Scan for the cell matching the given text and deliver its [X, Y] coordinate at center. 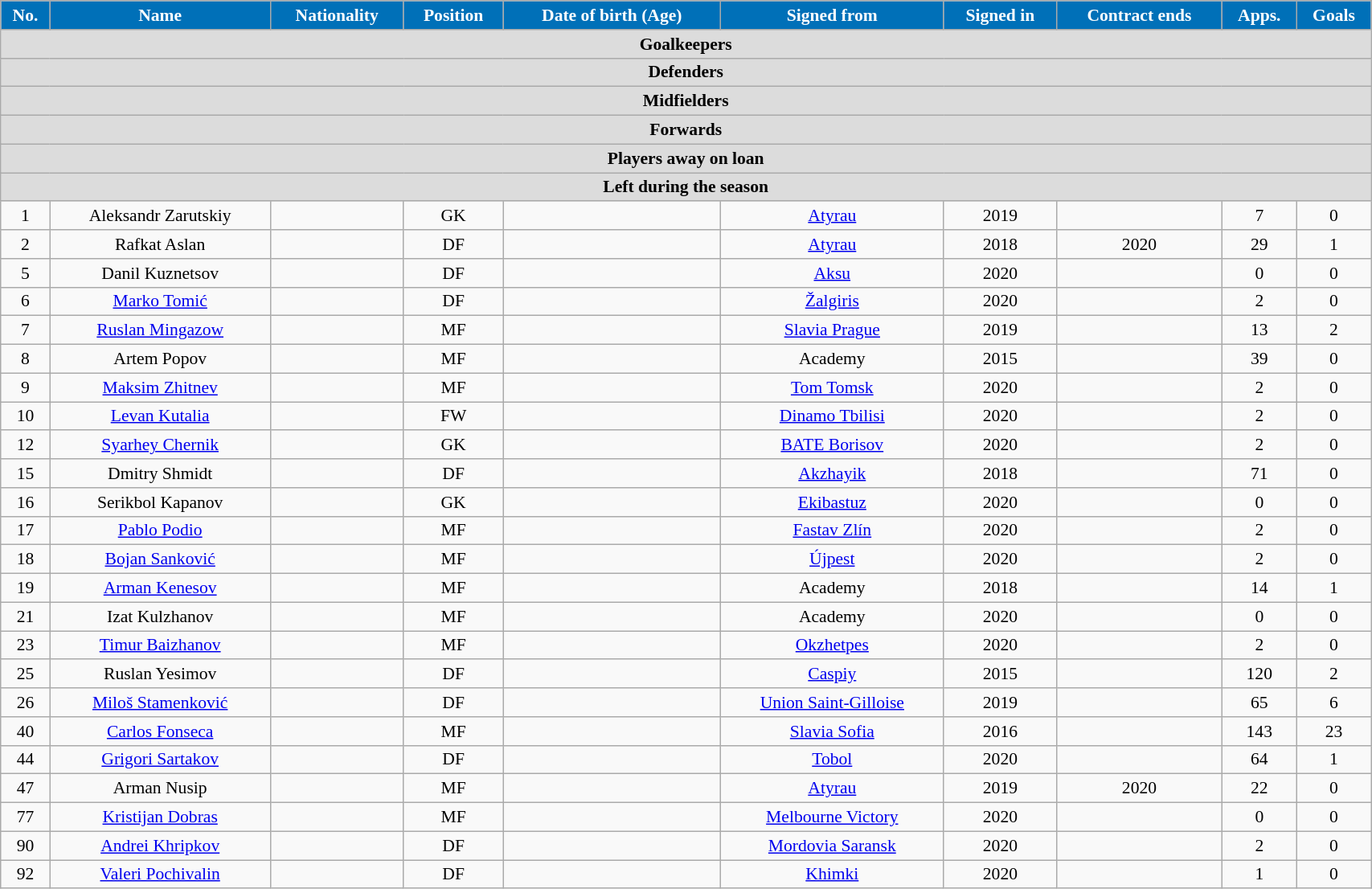
Žalgiris [833, 301]
19 [26, 588]
25 [26, 674]
Melbourne Victory [833, 817]
Position [453, 15]
Khimki [833, 875]
Carlos Fonseca [160, 731]
Arman Kenesov [160, 588]
Syarhey Chernik [160, 445]
Aleksandr Zarutskiy [160, 216]
Dinamo Tbilisi [833, 416]
10 [26, 416]
15 [26, 473]
Újpest [833, 559]
Rafkat Aslan [160, 244]
Miloš Stamenković [160, 703]
Kristijan Dobras [160, 817]
Caspiy [833, 674]
FW [453, 416]
Artem Popov [160, 359]
Mordovia Saransk [833, 846]
17 [26, 531]
Apps. [1259, 15]
92 [26, 875]
Union Saint-Gilloise [833, 703]
Slavia Sofia [833, 731]
16 [26, 502]
Bojan Sanković [160, 559]
Goals [1333, 15]
14 [1259, 588]
26 [26, 703]
44 [26, 760]
64 [1259, 760]
5 [26, 273]
Andrei Khripkov [160, 846]
22 [1259, 789]
Pablo Podio [160, 531]
Goalkeepers [686, 44]
Ekibastuz [833, 502]
Tom Tomsk [833, 387]
Ruslan Mingazow [160, 330]
21 [26, 617]
8 [26, 359]
Dmitry Shmidt [160, 473]
Aksu [833, 273]
Arman Nusip [160, 789]
Levan Kutalia [160, 416]
Okzhetpes [833, 645]
Marko Tomić [160, 301]
Date of birth (Age) [612, 15]
Timur Baizhanov [160, 645]
90 [26, 846]
Izat Kulzhanov [160, 617]
12 [26, 445]
Nationality [337, 15]
Serikbol Kapanov [160, 502]
Players away on loan [686, 158]
Contract ends [1140, 15]
Left during the season [686, 187]
Signed from [833, 15]
18 [26, 559]
77 [26, 817]
13 [1259, 330]
Maksim Zhitnev [160, 387]
Grigori Sartakov [160, 760]
40 [26, 731]
2016 [1000, 731]
39 [1259, 359]
9 [26, 387]
Danil Kuznetsov [160, 273]
Akzhayik [833, 473]
Signed in [1000, 15]
29 [1259, 244]
Tobol [833, 760]
No. [26, 15]
120 [1259, 674]
Valeri Pochivalin [160, 875]
Name [160, 15]
Fastav Zlín [833, 531]
Slavia Prague [833, 330]
47 [26, 789]
Forwards [686, 130]
BATE Borisov [833, 445]
Midfielders [686, 101]
143 [1259, 731]
Ruslan Yesimov [160, 674]
Defenders [686, 72]
71 [1259, 473]
65 [1259, 703]
